Find where the given text appears and provide that cell's center as [x, y] coordinate. 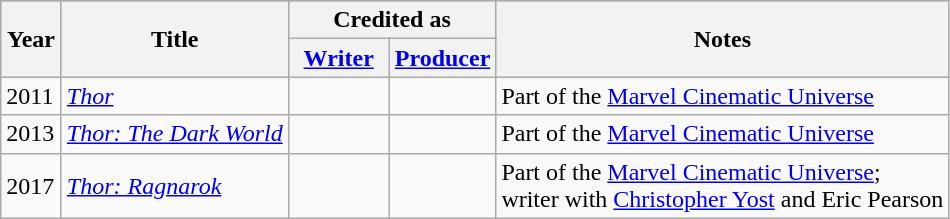
Title [174, 39]
Credited as [392, 20]
Producer [442, 58]
2013 [32, 134]
Writer [338, 58]
Notes [722, 39]
2017 [32, 186]
Thor: The Dark World [174, 134]
Thor: Ragnarok [174, 186]
Part of the Marvel Cinematic Universe;writer with Christopher Yost and Eric Pearson [722, 186]
2011 [32, 96]
Thor [174, 96]
Year [32, 39]
